Locate the cell with the specified text and output its (X, Y) center coordinate. 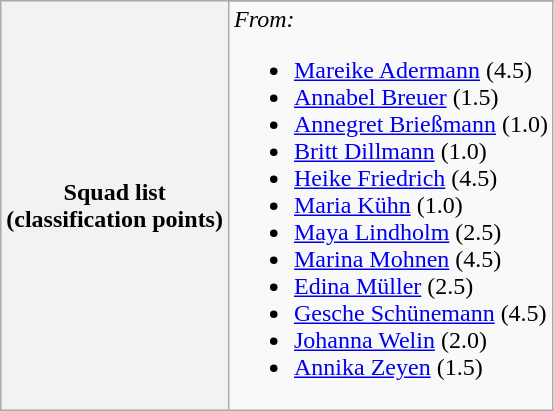
Squad list(classification points) (115, 206)
